Locate the cell with the specified text and output its [X, Y] center coordinate. 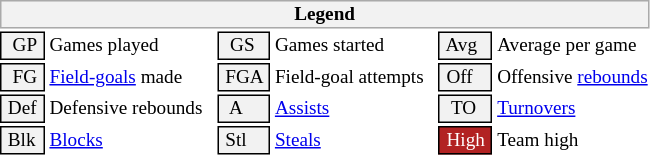
Offensive rebounds [573, 77]
Off [466, 77]
Blocks [131, 140]
Average per game [573, 46]
Stl [244, 140]
High [466, 140]
Turnovers [573, 108]
GS [244, 46]
Team high [573, 140]
FG [22, 77]
Games started [354, 46]
Assists [354, 108]
Steals [354, 140]
Games played [131, 46]
FGA [244, 77]
Field-goal attempts [354, 77]
GP [22, 46]
Def [22, 108]
Legend [324, 14]
A [244, 108]
Defensive rebounds [131, 108]
Field-goals made [131, 77]
Avg [466, 46]
TO [466, 108]
Blk [22, 140]
